Output the (x, y) coordinate of the center of the cell containing the given text.  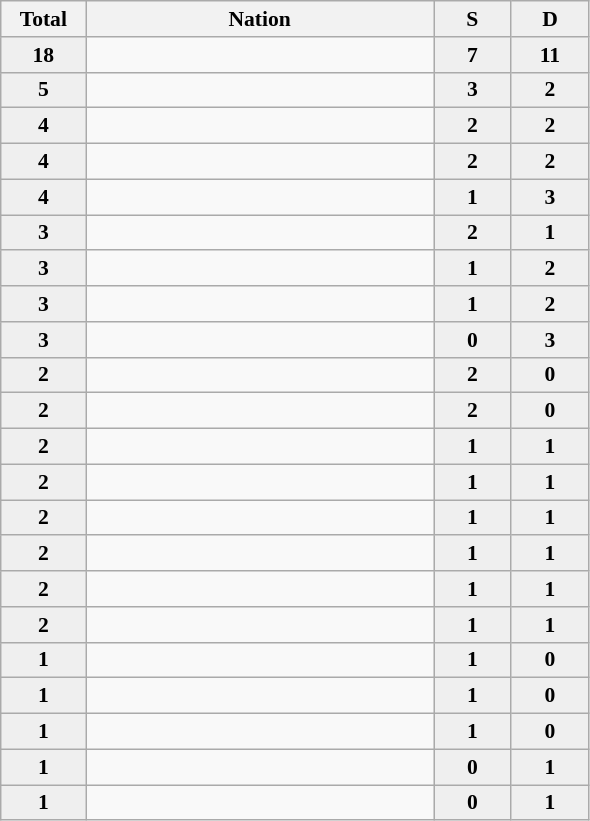
5 (44, 90)
S (473, 19)
7 (473, 55)
Total (44, 19)
D (550, 19)
18 (44, 55)
Nation (260, 19)
11 (550, 55)
